Detect which cell encompasses the target text, then output its [X, Y] center coordinate. 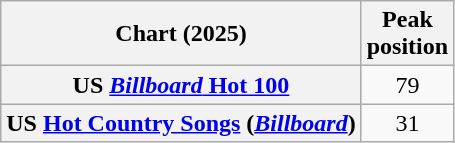
Chart (2025) [181, 34]
Peakposition [407, 34]
79 [407, 85]
31 [407, 123]
US Billboard Hot 100 [181, 85]
US Hot Country Songs (Billboard) [181, 123]
